From the cell containing the given text, extract its center point as (X, Y) coordinate. 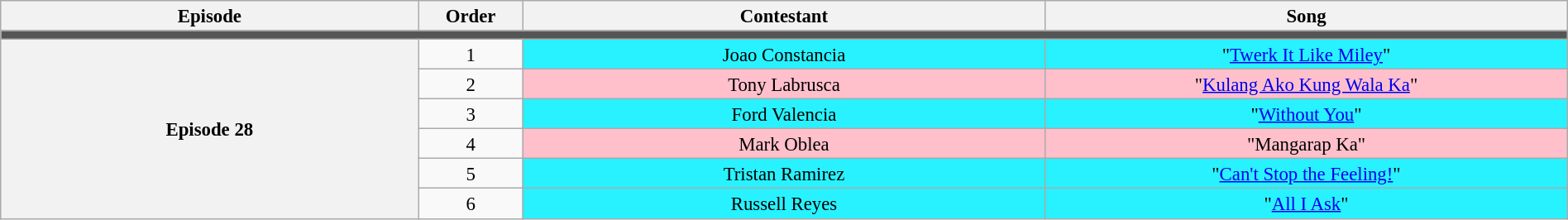
Episode (210, 16)
Ford Valencia (784, 114)
1 (471, 55)
Song (1307, 16)
Joao Constancia (784, 55)
"Kulang Ako Kung Wala Ka" (1307, 84)
Russell Reyes (784, 203)
"Mangarap Ka" (1307, 144)
Tony Labrusca (784, 84)
2 (471, 84)
6 (471, 203)
Order (471, 16)
"Without You" (1307, 114)
"All I Ask" (1307, 203)
4 (471, 144)
Contestant (784, 16)
3 (471, 114)
"Can't Stop the Feeling!" (1307, 174)
"Twerk It Like Miley" (1307, 55)
Tristan Ramirez (784, 174)
5 (471, 174)
Episode 28 (210, 129)
Mark Oblea (784, 144)
